Scan for the cell matching the given text and deliver its [x, y] coordinate at center. 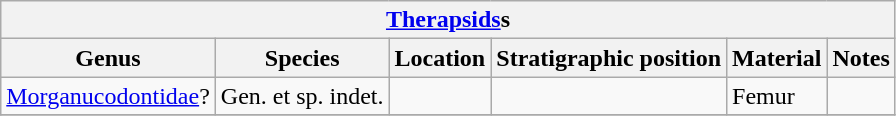
Material [777, 58]
Therapsidss [448, 20]
Stratigraphic position [609, 58]
Femur [777, 96]
Gen. et sp. indet. [302, 96]
Genus [108, 58]
Species [302, 58]
Location [440, 58]
Morganucodontidae? [108, 96]
Notes [861, 58]
